Detect which cell encompasses the target text, then output its [x, y] center coordinate. 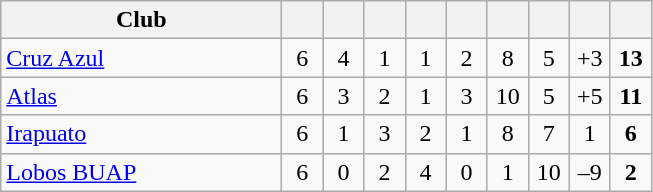
+5 [590, 96]
Lobos BUAP [142, 172]
Club [142, 20]
Atlas [142, 96]
–9 [590, 172]
11 [630, 96]
+3 [590, 58]
7 [548, 134]
Irapuato [142, 134]
Cruz Azul [142, 58]
13 [630, 58]
